Identify which cell holds the provided text, then report its [X, Y] central coordinate. 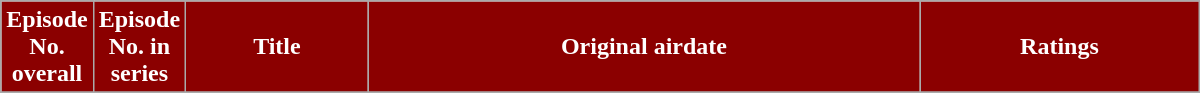
Title [278, 47]
Episode No.overall [47, 47]
Episode No. inseries [139, 47]
Ratings [1060, 47]
Original airdate [644, 47]
